Output the (x, y) coordinate of the center of the cell containing the given text.  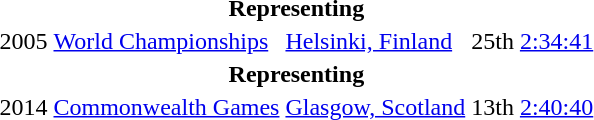
2:34:41 (556, 41)
World Championships (166, 41)
25th (493, 41)
Helsinki, Finland (376, 41)
